Locate the cell with the specified text and output its [x, y] center coordinate. 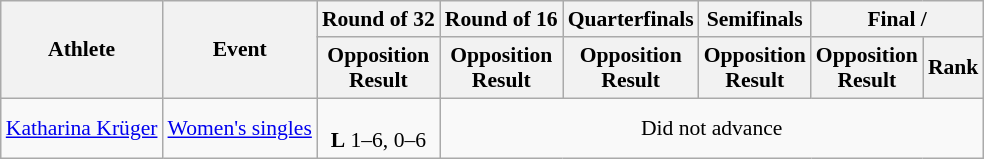
Women's singles [240, 128]
Round of 16 [502, 19]
Rank [954, 68]
Final / [898, 19]
Did not advance [712, 128]
Round of 32 [378, 19]
L 1–6, 0–6 [378, 128]
Semifinals [755, 19]
Katharina Krüger [82, 128]
Event [240, 50]
Quarterfinals [631, 19]
Athlete [82, 50]
